For the text-containing cell, return its midpoint in [x, y] coordinate format. 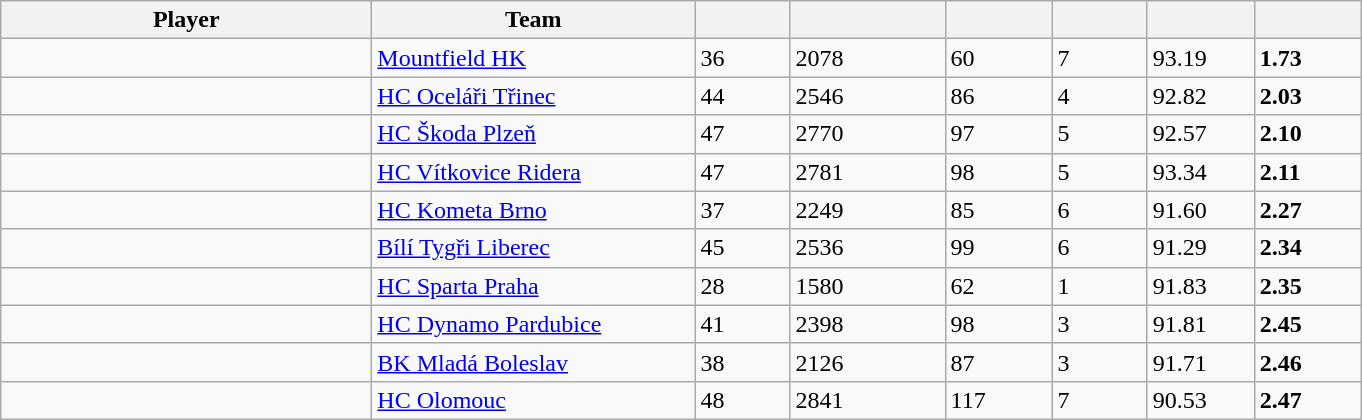
99 [998, 248]
HC Dynamo Pardubice [534, 324]
45 [742, 248]
36 [742, 58]
BK Mladá Boleslav [534, 362]
1580 [868, 286]
37 [742, 210]
85 [998, 210]
2.35 [1308, 286]
60 [998, 58]
117 [998, 400]
93.19 [1200, 58]
2126 [868, 362]
HC Kometa Brno [534, 210]
92.57 [1200, 134]
41 [742, 324]
HC Škoda Plzeň [534, 134]
2.34 [1308, 248]
Player [186, 20]
2.45 [1308, 324]
1.73 [1308, 58]
2841 [868, 400]
87 [998, 362]
2.11 [1308, 172]
93.34 [1200, 172]
HC Sparta Praha [534, 286]
91.29 [1200, 248]
44 [742, 96]
HC Vítkovice Ridera [534, 172]
90.53 [1200, 400]
2.10 [1308, 134]
2.47 [1308, 400]
2078 [868, 58]
HC Oceláři Třinec [534, 96]
91.81 [1200, 324]
2536 [868, 248]
91.83 [1200, 286]
2398 [868, 324]
91.60 [1200, 210]
48 [742, 400]
92.82 [1200, 96]
HC Olomouc [534, 400]
2249 [868, 210]
2.03 [1308, 96]
91.71 [1200, 362]
4 [1100, 96]
97 [998, 134]
86 [998, 96]
2546 [868, 96]
38 [742, 362]
2.46 [1308, 362]
1 [1100, 286]
28 [742, 286]
62 [998, 286]
Team [534, 20]
2770 [868, 134]
Mountfield HK [534, 58]
Bílí Tygři Liberec [534, 248]
2.27 [1308, 210]
2781 [868, 172]
